Scan for the cell matching the given text and deliver its [x, y] coordinate at center. 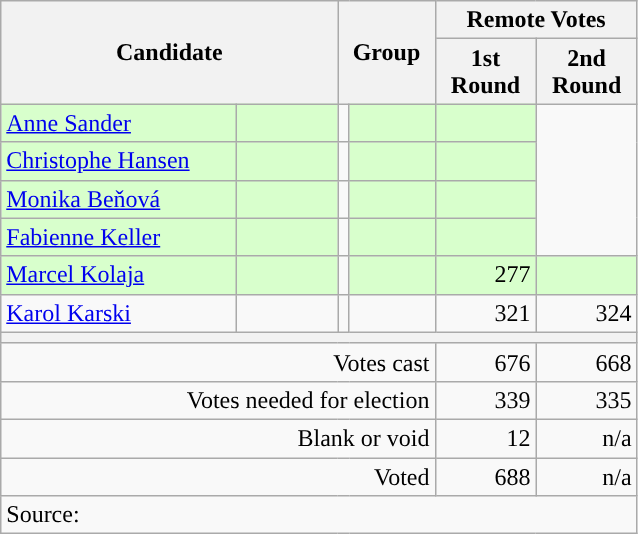
Fabienne Keller [119, 237]
12 [486, 438]
Candidate [170, 52]
Source: [319, 515]
Votes cast [218, 362]
Blank or void [218, 438]
Group [386, 52]
2nd Round [586, 72]
Votes needed for election [218, 400]
Voted [218, 477]
688 [486, 477]
1st Round [486, 72]
Karol Karski [119, 313]
339 [486, 400]
Remote Votes [536, 20]
324 [586, 313]
277 [486, 275]
Anne Sander [119, 123]
335 [586, 400]
321 [486, 313]
Monika Beňová [119, 199]
Marcel Kolaja [119, 275]
Christophe Hansen [119, 161]
676 [486, 362]
668 [586, 362]
